Capture the cell that displays the provided text and extract its (x, y) central coordinate. 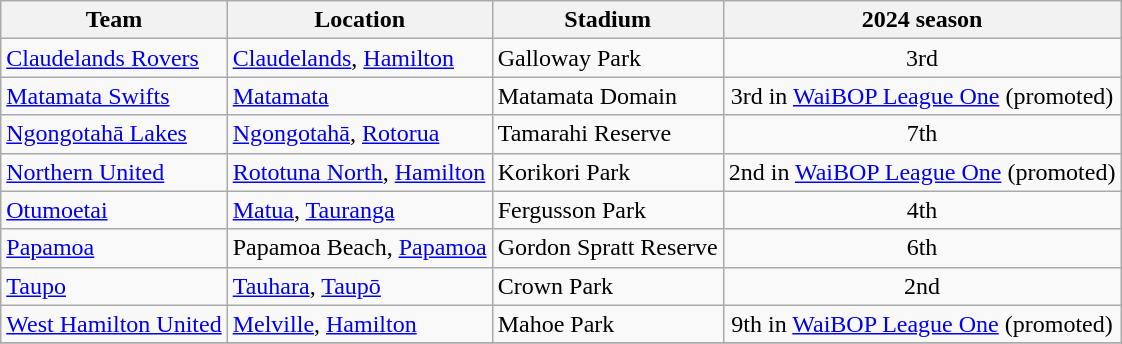
Matamata Swifts (114, 96)
Tamarahi Reserve (608, 134)
Gordon Spratt Reserve (608, 248)
Taupo (114, 286)
Matua, Tauranga (360, 210)
Galloway Park (608, 58)
9th in WaiBOP League One (promoted) (922, 324)
Claudelands Rovers (114, 58)
Matamata Domain (608, 96)
Melville, Hamilton (360, 324)
Claudelands, Hamilton (360, 58)
West Hamilton United (114, 324)
2nd in WaiBOP League One (promoted) (922, 172)
6th (922, 248)
Fergusson Park (608, 210)
Korikori Park (608, 172)
Matamata (360, 96)
3rd in WaiBOP League One (promoted) (922, 96)
Tauhara, Taupō (360, 286)
Papamoa Beach, Papamoa (360, 248)
Papamoa (114, 248)
Mahoe Park (608, 324)
2024 season (922, 20)
4th (922, 210)
2nd (922, 286)
Rototuna North, Hamilton (360, 172)
Northern United (114, 172)
Team (114, 20)
3rd (922, 58)
Otumoetai (114, 210)
Stadium (608, 20)
Ngongotahā, Rotorua (360, 134)
Ngongotahā Lakes (114, 134)
Location (360, 20)
7th (922, 134)
Crown Park (608, 286)
